Provide the (X, Y) coordinate of the cell's center where the given text is located.  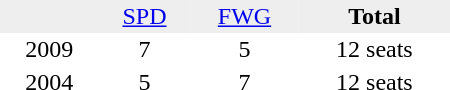
FWG (244, 16)
2009 (50, 50)
7 (145, 50)
5 (244, 50)
Total (374, 16)
SPD (145, 16)
12 seats (374, 50)
